Provide the [x, y] coordinate of the cell's center where the given text is located.  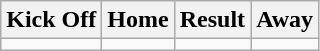
Result [212, 20]
Away [285, 20]
Kick Off [52, 20]
Home [138, 20]
